For the text-containing cell, return its midpoint in [X, Y] coordinate format. 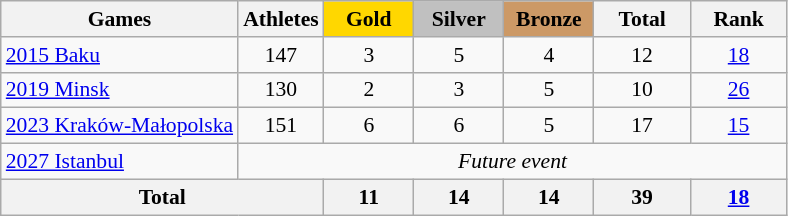
4 [549, 55]
2027 Istanbul [120, 162]
11 [369, 197]
Bronze [549, 19]
130 [281, 90]
Games [120, 19]
15 [738, 126]
151 [281, 126]
2 [369, 90]
10 [642, 90]
2019 Minsk [120, 90]
Silver [459, 19]
17 [642, 126]
26 [738, 90]
Gold [369, 19]
Athletes [281, 19]
Rank [738, 19]
Future event [512, 162]
2023 Kraków-Małopolska [120, 126]
12 [642, 55]
39 [642, 197]
147 [281, 55]
2015 Baku [120, 55]
